Scan for the cell matching the given text and deliver its (X, Y) coordinate at center. 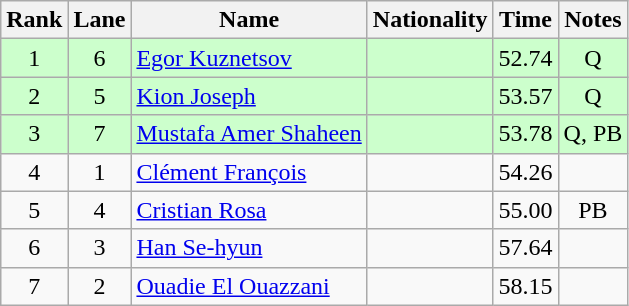
Cristian Rosa (249, 210)
Q, PB (593, 134)
Time (526, 20)
54.26 (526, 172)
55.00 (526, 210)
Han Se-hyun (249, 248)
52.74 (526, 58)
Mustafa Amer Shaheen (249, 134)
53.57 (526, 96)
Nationality (430, 20)
Rank (34, 20)
Egor Kuznetsov (249, 58)
53.78 (526, 134)
Notes (593, 20)
Clément François (249, 172)
57.64 (526, 248)
Kion Joseph (249, 96)
PB (593, 210)
58.15 (526, 286)
Name (249, 20)
Lane (100, 20)
Ouadie El Ouazzani (249, 286)
